Output the [X, Y] coordinate of the center of the cell containing the given text.  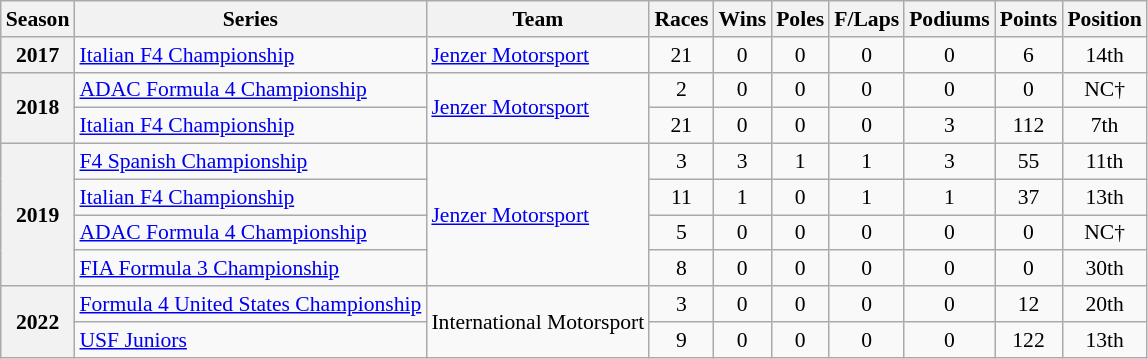
2022 [38, 322]
122 [1029, 340]
30th [1104, 269]
5 [681, 233]
Races [681, 19]
International Motorsport [538, 322]
55 [1029, 162]
F/Laps [866, 19]
2018 [38, 108]
7th [1104, 126]
FIA Formula 3 Championship [250, 269]
2 [681, 90]
Poles [800, 19]
9 [681, 340]
Wins [742, 19]
USF Juniors [250, 340]
14th [1104, 55]
Team [538, 19]
Season [38, 19]
Podiums [950, 19]
11th [1104, 162]
F4 Spanish Championship [250, 162]
Series [250, 19]
Formula 4 United States Championship [250, 304]
6 [1029, 55]
11 [681, 197]
2019 [38, 215]
2017 [38, 55]
Position [1104, 19]
20th [1104, 304]
8 [681, 269]
Points [1029, 19]
37 [1029, 197]
12 [1029, 304]
112 [1029, 126]
